Extract the [X, Y] coordinate from the center of the cell holding the provided text.  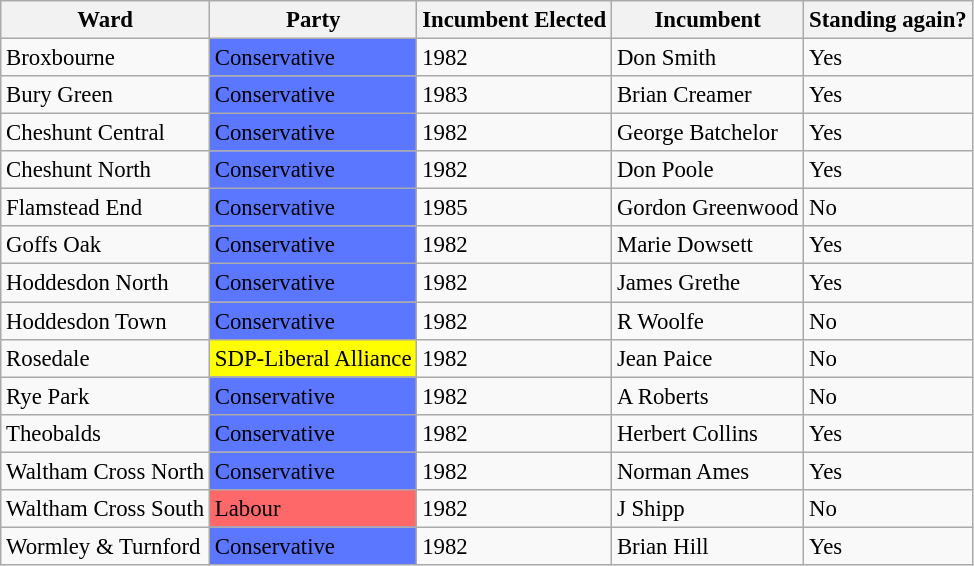
Gordon Greenwood [708, 208]
Brian Hill [708, 546]
Don Poole [708, 170]
Herbert Collins [708, 433]
Hoddesdon Town [106, 321]
Party [312, 20]
Labour [312, 509]
Norman Ames [708, 471]
Broxbourne [106, 58]
1985 [514, 208]
A Roberts [708, 396]
R Woolfe [708, 321]
Standing again? [888, 20]
Incumbent [708, 20]
J Shipp [708, 509]
Rosedale [106, 358]
Brian Creamer [708, 95]
1983 [514, 95]
Waltham Cross South [106, 509]
Bury Green [106, 95]
Hoddesdon North [106, 283]
Theobalds [106, 433]
Marie Dowsett [708, 245]
Rye Park [106, 396]
Flamstead End [106, 208]
Incumbent Elected [514, 20]
James Grethe [708, 283]
Cheshunt North [106, 170]
Jean Paice [708, 358]
Waltham Cross North [106, 471]
George Batchelor [708, 133]
Wormley & Turnford [106, 546]
Cheshunt Central [106, 133]
Don Smith [708, 58]
SDP-Liberal Alliance [312, 358]
Goffs Oak [106, 245]
Ward [106, 20]
